Determine the [x, y] coordinate at the center of the cell enclosing the given text.  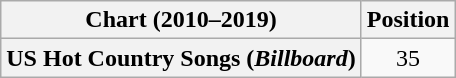
US Hot Country Songs (Billboard) [181, 58]
Chart (2010–2019) [181, 20]
Position [408, 20]
35 [408, 58]
